Return (x, y) of the center of cell containing provided text 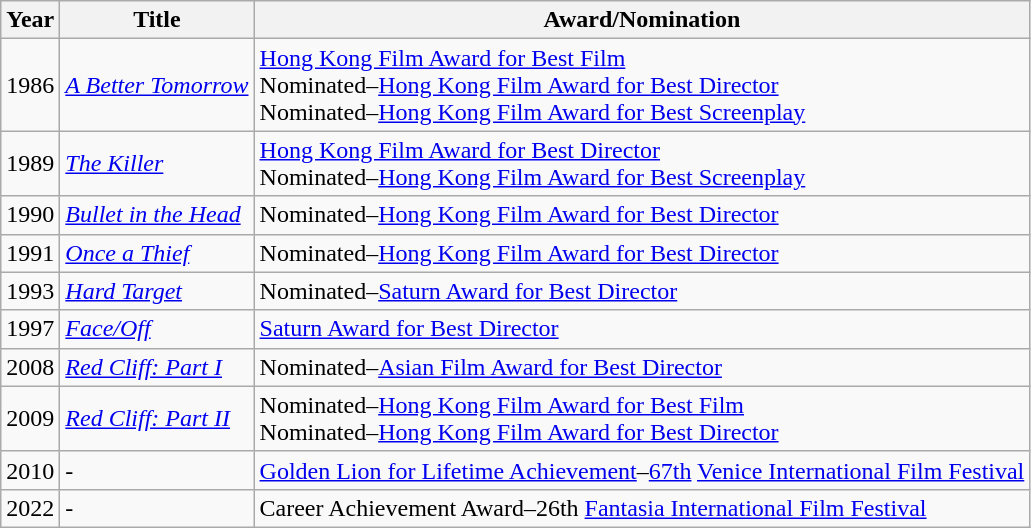
Nominated–Hong Kong Film Award for Best FilmNominated–Hong Kong Film Award for Best Director (642, 418)
1991 (30, 253)
1993 (30, 291)
2008 (30, 367)
Award/Nomination (642, 20)
Face/Off (157, 329)
A Better Tomorrow (157, 85)
Bullet in the Head (157, 215)
Hong Kong Film Award for Best FilmNominated–Hong Kong Film Award for Best DirectorNominated–Hong Kong Film Award for Best Screenplay (642, 85)
Hong Kong Film Award for Best DirectorNominated–Hong Kong Film Award for Best Screenplay (642, 164)
Golden Lion for Lifetime Achievement–67th Venice International Film Festival (642, 470)
1986 (30, 85)
Hard Target (157, 291)
The Killer (157, 164)
Red Cliff: Part I (157, 367)
Nominated–Asian Film Award for Best Director (642, 367)
2022 (30, 508)
Nominated–Saturn Award for Best Director (642, 291)
2009 (30, 418)
Year (30, 20)
Saturn Award for Best Director (642, 329)
1990 (30, 215)
Career Achievement Award–26th Fantasia International Film Festival (642, 508)
2010 (30, 470)
1997 (30, 329)
1989 (30, 164)
Title (157, 20)
Once a Thief (157, 253)
Red Cliff: Part II (157, 418)
